Output the [x, y] coordinate of the center of the cell containing the given text.  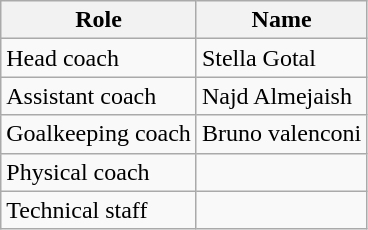
Najd Almejaish [281, 96]
Bruno valenconi [281, 134]
Name [281, 20]
Technical staff [99, 210]
Assistant coach [99, 96]
Physical coach [99, 172]
Stella Gotal [281, 58]
Head coach [99, 58]
Role [99, 20]
Goalkeeping coach [99, 134]
